Scan for the cell matching the given text and deliver its [X, Y] coordinate at center. 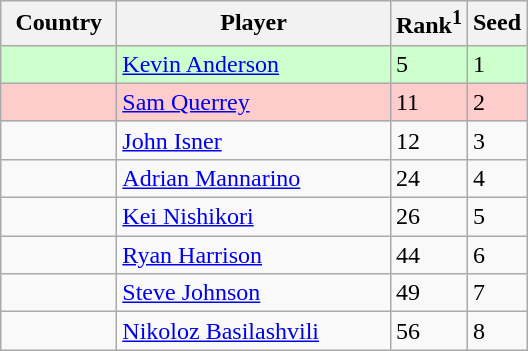
Steve Johnson [254, 293]
Nikoloz Basilashvili [254, 331]
12 [428, 140]
Rank1 [428, 24]
2 [496, 102]
Sam Querrey [254, 102]
1 [496, 64]
Player [254, 24]
6 [496, 255]
49 [428, 293]
44 [428, 255]
Seed [496, 24]
Kei Nishikori [254, 217]
Ryan Harrison [254, 255]
26 [428, 217]
56 [428, 331]
7 [496, 293]
8 [496, 331]
John Isner [254, 140]
24 [428, 178]
Country [59, 24]
Adrian Mannarino [254, 178]
4 [496, 178]
Kevin Anderson [254, 64]
11 [428, 102]
3 [496, 140]
